Return (x, y) of the center of cell containing provided text 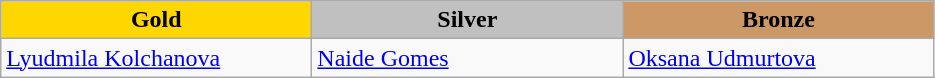
Naide Gomes (468, 58)
Oksana Udmurtova (778, 58)
Bronze (778, 20)
Lyudmila Kolchanova (156, 58)
Gold (156, 20)
Silver (468, 20)
